For the text-containing cell, return its midpoint in (x, y) coordinate format. 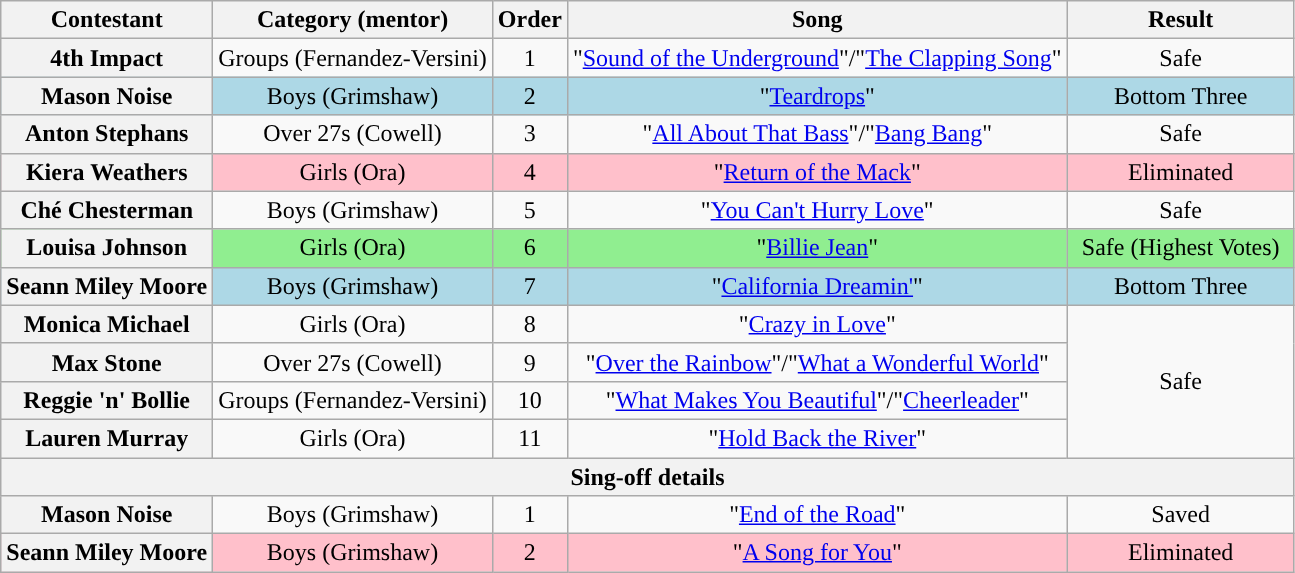
"You Can't Hurry Love" (817, 210)
"Crazy in Love" (817, 324)
"Teardrops" (817, 96)
7 (530, 286)
"Sound of the Underground"/"The Clapping Song" (817, 58)
"A Song for You" (817, 553)
Monica Michael (107, 324)
Sing-off details (648, 477)
"Billie Jean" (817, 248)
8 (530, 324)
11 (530, 438)
Song (817, 20)
Category (mentor) (353, 20)
"Hold Back the River" (817, 438)
"What Makes You Beautiful"/"Cheerleader" (817, 400)
Max Stone (107, 362)
Lauren Murray (107, 438)
"Return of the Mack" (817, 172)
10 (530, 400)
3 (530, 134)
Anton Stephans (107, 134)
Saved (1180, 515)
Reggie 'n' Bollie (107, 400)
5 (530, 210)
4th Impact (107, 58)
Order (530, 20)
Ché Chesterman (107, 210)
Result (1180, 20)
9 (530, 362)
Safe (Highest Votes) (1180, 248)
"All About That Bass"/"Bang Bang" (817, 134)
Kiera Weathers (107, 172)
"California Dreamin'" (817, 286)
Contestant (107, 20)
4 (530, 172)
6 (530, 248)
"Over the Rainbow"/"What a Wonderful World" (817, 362)
Louisa Johnson (107, 248)
"End of the Road" (817, 515)
